Detect which cell encompasses the target text, then output its (X, Y) center coordinate. 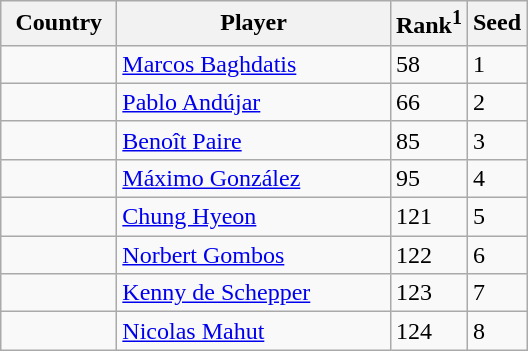
Kenny de Schepper (254, 293)
2 (496, 102)
Nicolas Mahut (254, 331)
121 (428, 217)
66 (428, 102)
Norbert Gombos (254, 255)
7 (496, 293)
123 (428, 293)
85 (428, 140)
Pablo Andújar (254, 102)
95 (428, 178)
4 (496, 178)
Marcos Baghdatis (254, 64)
122 (428, 255)
5 (496, 217)
Player (254, 24)
Seed (496, 24)
Country (59, 24)
Chung Hyeon (254, 217)
58 (428, 64)
Máximo González (254, 178)
124 (428, 331)
3 (496, 140)
1 (496, 64)
Benoît Paire (254, 140)
Rank1 (428, 24)
8 (496, 331)
6 (496, 255)
